Pinpoint the cell where the given text exists, returning its (x, y) midpoint coordinate. 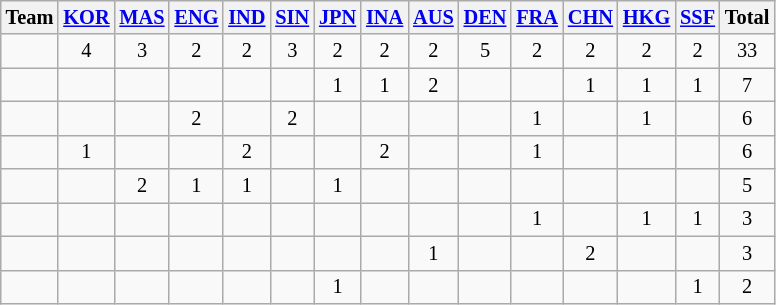
MAS (142, 17)
KOR (86, 17)
33 (747, 51)
SSF (698, 17)
4 (86, 51)
ENG (196, 17)
IND (246, 17)
7 (747, 85)
INA (384, 17)
SIN (292, 17)
JPN (338, 17)
AUS (433, 17)
FRA (537, 17)
Total (747, 17)
HKG (646, 17)
CHN (590, 17)
DEN (486, 17)
Team (30, 17)
